Detect which cell encompasses the target text, then output its [x, y] center coordinate. 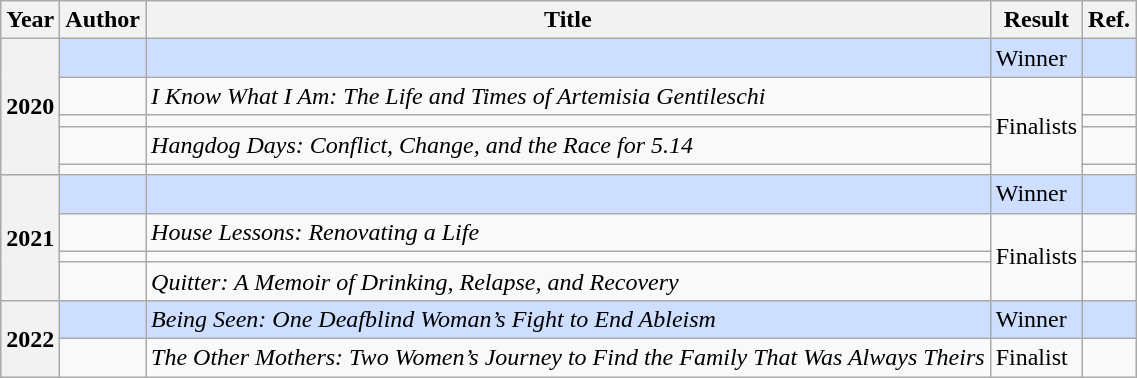
Title [568, 20]
2020 [30, 107]
House Lessons: Renovating a Life [568, 232]
Author [103, 20]
Quitter: A Memoir of Drinking, Relapse, and Recovery [568, 281]
2021 [30, 238]
Year [30, 20]
Finalist [1036, 357]
Hangdog Days: Conflict, Change, and the Race for 5.14 [568, 145]
Being Seen: One Deafblind Woman’s Fight to End Ableism [568, 319]
2022 [30, 338]
The Other Mothers: Two Women’s Journey to Find the Family That Was Always Theirs [568, 357]
Result [1036, 20]
I Know What I Am: The Life and Times of Artemisia Gentileschi [568, 96]
Ref. [1110, 20]
